From the cell containing the given text, extract its center point as [x, y] coordinate. 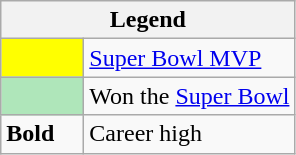
Won the Super Bowl [190, 96]
Legend [148, 20]
Super Bowl MVP [190, 58]
Bold [42, 134]
Career high [190, 134]
